From the cell containing the given text, extract its center point as (x, y) coordinate. 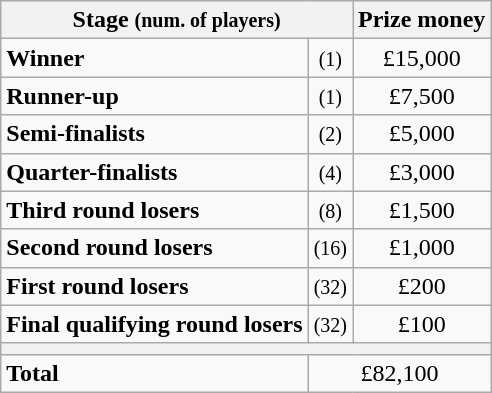
Quarter-finalists (154, 172)
£15,000 (421, 58)
Winner (154, 58)
(8) (330, 210)
First round losers (154, 286)
Runner-up (154, 96)
£1,000 (421, 248)
Third round losers (154, 210)
£1,500 (421, 210)
Stage (num. of players) (177, 20)
£200 (421, 286)
Total (154, 373)
(2) (330, 134)
£3,000 (421, 172)
£5,000 (421, 134)
(16) (330, 248)
Second round losers (154, 248)
Final qualifying round losers (154, 324)
£82,100 (400, 373)
Semi-finalists (154, 134)
£7,500 (421, 96)
(4) (330, 172)
Prize money (421, 20)
£100 (421, 324)
